Return the [X, Y] coordinate for the center point of the cell that contains the specified text.  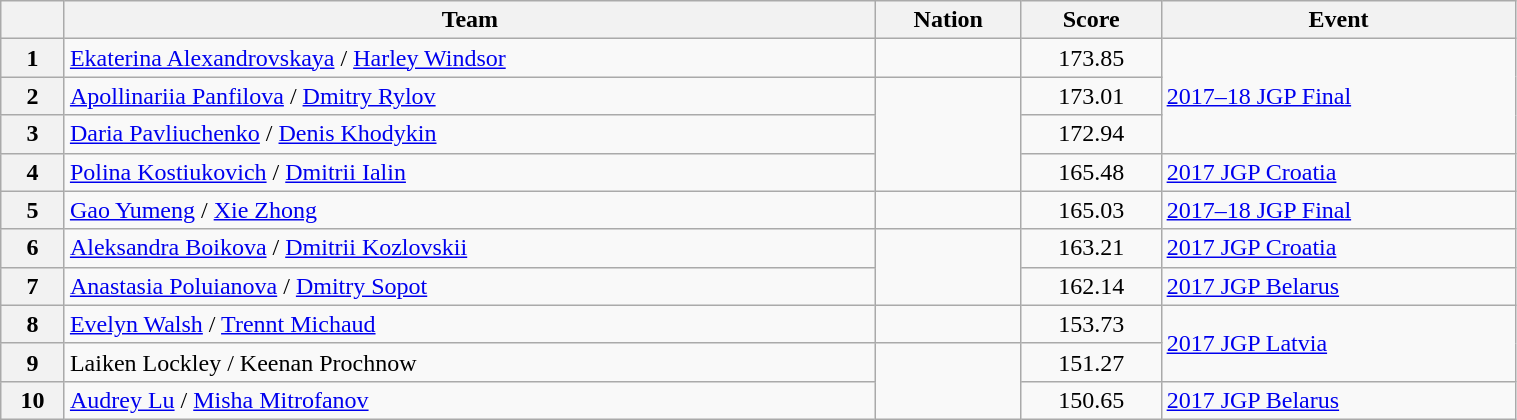
Audrey Lu / Misha Mitrofanov [470, 400]
162.14 [1091, 286]
5 [33, 210]
151.27 [1091, 362]
173.01 [1091, 96]
Evelyn Walsh / Trennt Michaud [470, 324]
Apollinariia Panfilova / Dmitry Rylov [470, 96]
1 [33, 58]
150.65 [1091, 400]
165.48 [1091, 172]
173.85 [1091, 58]
2017 JGP Latvia [1338, 343]
2 [33, 96]
153.73 [1091, 324]
8 [33, 324]
Score [1091, 20]
Team [470, 20]
Gao Yumeng / Xie Zhong [470, 210]
4 [33, 172]
Polina Kostiukovich / Dmitrii Ialin [470, 172]
Anastasia Poluianova / Dmitry Sopot [470, 286]
Laiken Lockley / Keenan Prochnow [470, 362]
3 [33, 134]
165.03 [1091, 210]
163.21 [1091, 248]
9 [33, 362]
Event [1338, 20]
6 [33, 248]
Nation [948, 20]
Daria Pavliuchenko / Denis Khodykin [470, 134]
172.94 [1091, 134]
Aleksandra Boikova / Dmitrii Kozlovskii [470, 248]
7 [33, 286]
10 [33, 400]
Ekaterina Alexandrovskaya / Harley Windsor [470, 58]
